Find where the given text appears and provide that cell's center as (X, Y) coordinate. 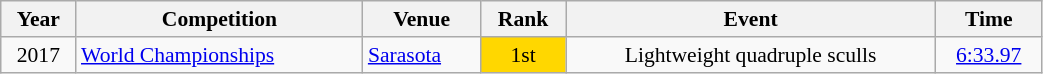
Venue (422, 19)
Time (988, 19)
Event (751, 19)
1st (522, 55)
Year (38, 19)
2017 (38, 55)
6:33.97 (988, 55)
Sarasota (422, 55)
World Championships (220, 55)
Rank (522, 19)
Competition (220, 19)
Lightweight quadruple sculls (751, 55)
